Return the [X, Y] coordinate for the center point of the cell that contains the specified text.  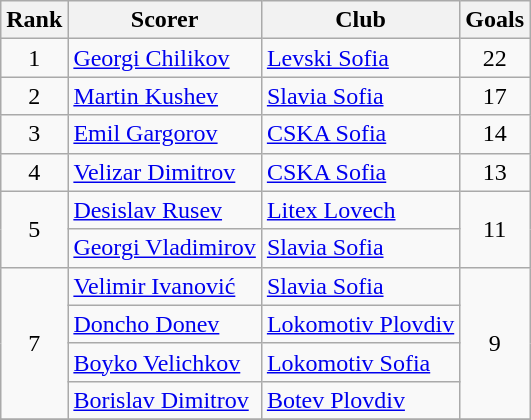
Lokomotiv Plovdiv [360, 324]
2 [34, 96]
Borislav Dimitrov [165, 400]
Botev Plovdiv [360, 400]
1 [34, 58]
Emil Gargorov [165, 134]
Lokomotiv Sofia [360, 362]
Boyko Velichkov [165, 362]
Doncho Donev [165, 324]
4 [34, 172]
7 [34, 343]
Georgi Chilikov [165, 58]
Levski Sofia [360, 58]
17 [495, 96]
5 [34, 229]
Goals [495, 20]
Martin Kushev [165, 96]
Scorer [165, 20]
Litex Lovech [360, 210]
22 [495, 58]
Georgi Vladimirov [165, 248]
14 [495, 134]
9 [495, 343]
Club [360, 20]
Desislav Rusev [165, 210]
Velizar Dimitrov [165, 172]
Velimir Ivanović [165, 286]
Rank [34, 20]
13 [495, 172]
11 [495, 229]
3 [34, 134]
